Capture the cell that displays the provided text and extract its (x, y) central coordinate. 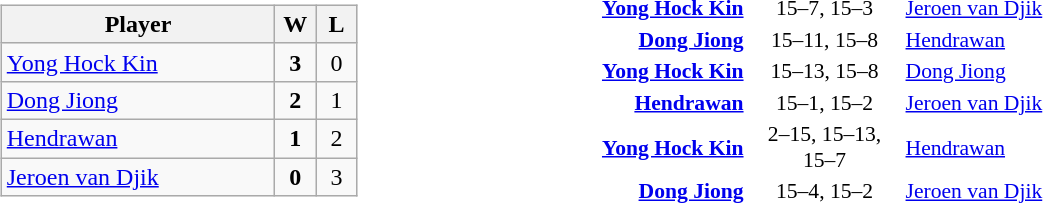
15–13, 15–8 (824, 72)
15–1, 15–2 (824, 103)
Player (138, 24)
2–15, 15–13, 15–7 (824, 148)
Jeroen van Djik (138, 177)
W (296, 24)
L (336, 24)
15–11, 15–8 (824, 40)
